Locate the cell with the specified text and output its (X, Y) center coordinate. 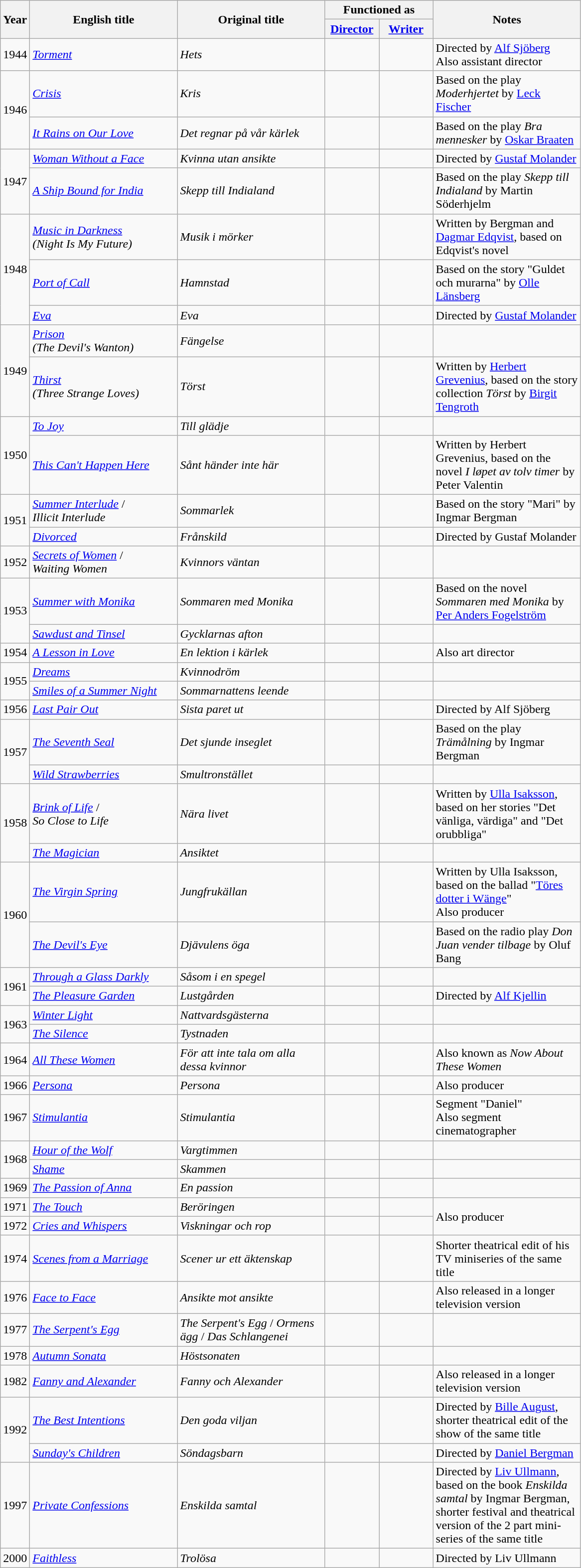
1969 (15, 1188)
Wild Strawberries (104, 774)
Nära livet (251, 813)
English title (104, 19)
1946 (15, 110)
Directed by Alf Kjellin (507, 996)
1977 (15, 1329)
Director (352, 29)
1972 (15, 1226)
Sånt händer inte här (251, 465)
Music in Darkness(Night Is My Future) (104, 237)
2000 (15, 1558)
Det sjunde inseglet (251, 742)
Sawdust and Tinsel (104, 634)
Based on the play Trämålning by Ingmar Bergman (507, 742)
Secrets of Women /Waiting Women (104, 562)
It Rains on Our Love (104, 133)
Skammen (251, 1169)
Written by Ulla Isaksson, based on her stories "Det vänliga, värdiga" and "Det orubbliga" (507, 813)
Directed by Alf Sjöberg (507, 710)
1997 (15, 1506)
Beröringen (251, 1207)
Written by Herbert Grevenius, based on the story collection Törst by Birgit Tengroth (507, 387)
Directed by Bille August, shorter theatrical edit of the show of the same title (507, 1421)
Prison(The Devil's Wanton) (104, 341)
Nattvardsgästerna (251, 1015)
En lektion i kärlek (251, 653)
1944 (15, 55)
The Serpent's Egg / Ormens ägg / Das Schlangenei (251, 1329)
Notes (507, 19)
Sista paret ut (251, 710)
Fanny och Alexander (251, 1381)
1971 (15, 1207)
The Serpent's Egg (104, 1329)
Woman Without a Face (104, 158)
Crisis (104, 94)
This Can't Happen Here (104, 465)
Thirst(Three Strange Loves) (104, 387)
A Ship Bound for India (104, 191)
Functioned as (379, 10)
Last Pair Out (104, 710)
Enskilda samtal (251, 1506)
Scenes from a Marriage (104, 1258)
Faithless (104, 1558)
Vargtimmen (251, 1150)
Musik i mörker (251, 237)
Segment "Daniel"Also segment cinematographer (507, 1118)
1966 (15, 1085)
1952 (15, 562)
1992 (15, 1430)
Cries and Whispers (104, 1226)
Trolösa (251, 1558)
Scener ur ett äktenskap (251, 1258)
Sommarlek (251, 511)
Year (15, 19)
Hour of the Wolf (104, 1150)
1953 (15, 611)
En passion (251, 1188)
Frånskild (251, 537)
Shame (104, 1169)
The Devil's Eye (104, 945)
The Silence (104, 1034)
Directed by Daniel Bergman (507, 1453)
1974 (15, 1258)
1976 (15, 1297)
Through a Glass Darkly (104, 977)
The Virgin Spring (104, 892)
The Pleasure Garden (104, 996)
All These Women (104, 1059)
Kvinnors väntan (251, 562)
Summer Interlude /Illicit Interlude (104, 511)
1964 (15, 1059)
Directed by Liv Ullmann (507, 1558)
1956 (15, 710)
Söndagsbarn (251, 1453)
1957 (15, 751)
Original title (251, 19)
Smiles of a Summer Night (104, 691)
Viskningar och rop (251, 1226)
Ansikte mot ansikte (251, 1297)
Kris (251, 94)
Private Confessions (104, 1506)
Dreams (104, 672)
Kvinnodröm (251, 672)
Jungfrukällan (251, 892)
Torment (104, 55)
The Magician (104, 853)
Törst (251, 387)
För att inte tala om alla dessa kvinnor (251, 1059)
Directed by Alf SjöbergAlso assistant director (507, 55)
Also known as Now About These Women (507, 1059)
Autumn Sonata (104, 1356)
1958 (15, 823)
Den goda viljan (251, 1421)
Based on the novel Sommaren med Monika by Per Anders Fogelström (507, 601)
1949 (15, 370)
1951 (15, 520)
Djävulens öga (251, 945)
The Seventh Seal (104, 742)
Divorced (104, 537)
Brink of Life /So Close to Life (104, 813)
Hamnstad (251, 283)
Summer with Monika (104, 601)
Det regnar på vår kärlek (251, 133)
1960 (15, 915)
Lustgården (251, 996)
Fängelse (251, 341)
Writer (406, 29)
Till glädje (251, 426)
Kvinna utan ansikte (251, 158)
Sommaren med Monika (251, 601)
1955 (15, 681)
1948 (15, 269)
Hets (251, 55)
Written by Ulla Isaksson, based on the ballad "Töres dotter i Wänge"Also producer (507, 892)
Smultronstället (251, 774)
Sunday's Children (104, 1453)
1947 (15, 181)
Written by Bergman and Dagmar Edqvist, based on Edqvist's novel (507, 237)
1961 (15, 987)
A Lesson in Love (104, 653)
Written by Herbert Grevenius, based on the novel I løpet av tolv timer by Peter Valentin (507, 465)
Tystnaden (251, 1034)
Winter Light (104, 1015)
Port of Call (104, 283)
The Touch (104, 1207)
The Best Intentions (104, 1421)
Gycklarnas afton (251, 634)
Shorter theatrical edit of his TV miniseries of the same title (507, 1258)
1963 (15, 1024)
The Passion of Anna (104, 1188)
Also art director (507, 653)
Fanny and Alexander (104, 1381)
Ansiktet (251, 853)
1950 (15, 455)
Based on the story "Guldet och murarna" by Olle Länsberg (507, 283)
Based on the story "Mari" by Ingmar Bergman (507, 511)
To Joy (104, 426)
Såsom i en spegel (251, 977)
Based on the play Moderhjertet by Leck Fischer (507, 94)
Based on the play Bra mennesker by Oskar Braaten (507, 133)
Based on the play Skepp till Indialand by Martin Söderhjelm (507, 191)
Based on the radio play Don Juan vender tilbage by Oluf Bang (507, 945)
1968 (15, 1159)
Skepp till Indialand (251, 191)
Sommarnattens leende (251, 691)
Höstsonaten (251, 1356)
Face to Face (104, 1297)
1967 (15, 1118)
1954 (15, 653)
1978 (15, 1356)
1982 (15, 1381)
